For the text-containing cell, return its midpoint in (x, y) coordinate format. 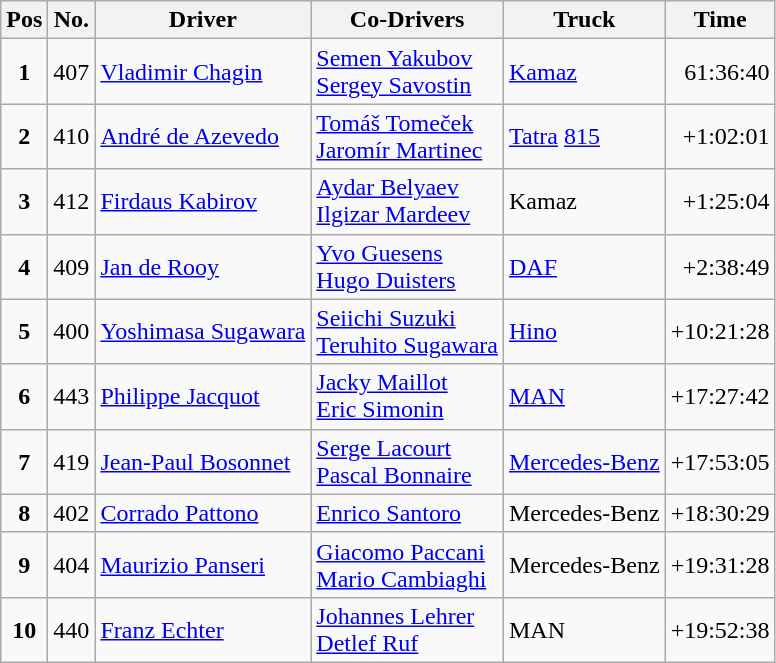
No. (72, 20)
Jacky Maillot Eric Simonin (408, 396)
Hino (584, 332)
+1:25:04 (720, 202)
DAF (584, 266)
Enrico Santoro (408, 513)
Semen Yakubov Sergey Savostin (408, 72)
1 (24, 72)
Yvo Guesens Hugo Duisters (408, 266)
Philippe Jacquot (203, 396)
Truck (584, 20)
5 (24, 332)
6 (24, 396)
3 (24, 202)
Giacomo Paccani Mario Cambiaghi (408, 564)
+19:52:38 (720, 630)
440 (72, 630)
Johannes Lehrer Detlef Ruf (408, 630)
Seiichi Suzuki Teruhito Sugawara (408, 332)
Time (720, 20)
Jan de Rooy (203, 266)
407 (72, 72)
Franz Echter (203, 630)
410 (72, 136)
Yoshimasa Sugawara (203, 332)
61:36:40 (720, 72)
409 (72, 266)
Tomáš Tomeček Jaromír Martinec (408, 136)
419 (72, 462)
412 (72, 202)
4 (24, 266)
Vladimir Chagin (203, 72)
André de Azevedo (203, 136)
Driver (203, 20)
443 (72, 396)
404 (72, 564)
+10:21:28 (720, 332)
+2:38:49 (720, 266)
+18:30:29 (720, 513)
400 (72, 332)
Co-Drivers (408, 20)
9 (24, 564)
Aydar Belyaev Ilgizar Mardeev (408, 202)
+17:27:42 (720, 396)
Corrado Pattono (203, 513)
Pos (24, 20)
+1:02:01 (720, 136)
7 (24, 462)
8 (24, 513)
Serge Lacourt Pascal Bonnaire (408, 462)
Maurizio Panseri (203, 564)
Jean-Paul Bosonnet (203, 462)
10 (24, 630)
402 (72, 513)
2 (24, 136)
Tatra 815 (584, 136)
Firdaus Kabirov (203, 202)
+17:53:05 (720, 462)
+19:31:28 (720, 564)
